Provide the (x, y) coordinate of the cell's center where the given text is located.  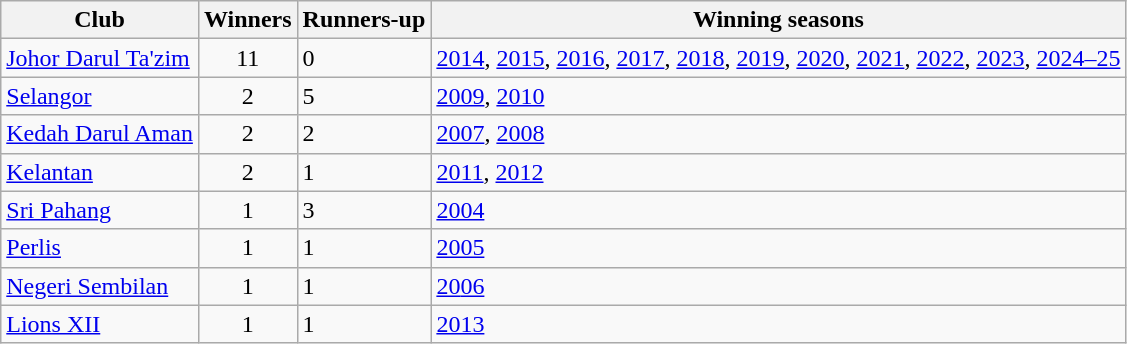
Winners (248, 20)
2004 (778, 210)
2007, 2008 (778, 134)
0 (364, 58)
2014, 2015, 2016, 2017, 2018, 2019, 2020, 2021, 2022, 2023, 2024–25 (778, 58)
2013 (778, 324)
Perlis (100, 248)
2005 (778, 248)
Johor Darul Ta'zim (100, 58)
2009, 2010 (778, 96)
Winning seasons (778, 20)
Kedah Darul Aman (100, 134)
Kelantan (100, 172)
Runners-up (364, 20)
11 (248, 58)
2011, 2012 (778, 172)
Club (100, 20)
Negeri Sembilan (100, 286)
3 (364, 210)
Sri Pahang (100, 210)
Selangor (100, 96)
5 (364, 96)
2006 (778, 286)
Lions XII (100, 324)
